Provide the [X, Y] coordinate of the cell's center where the given text is located.  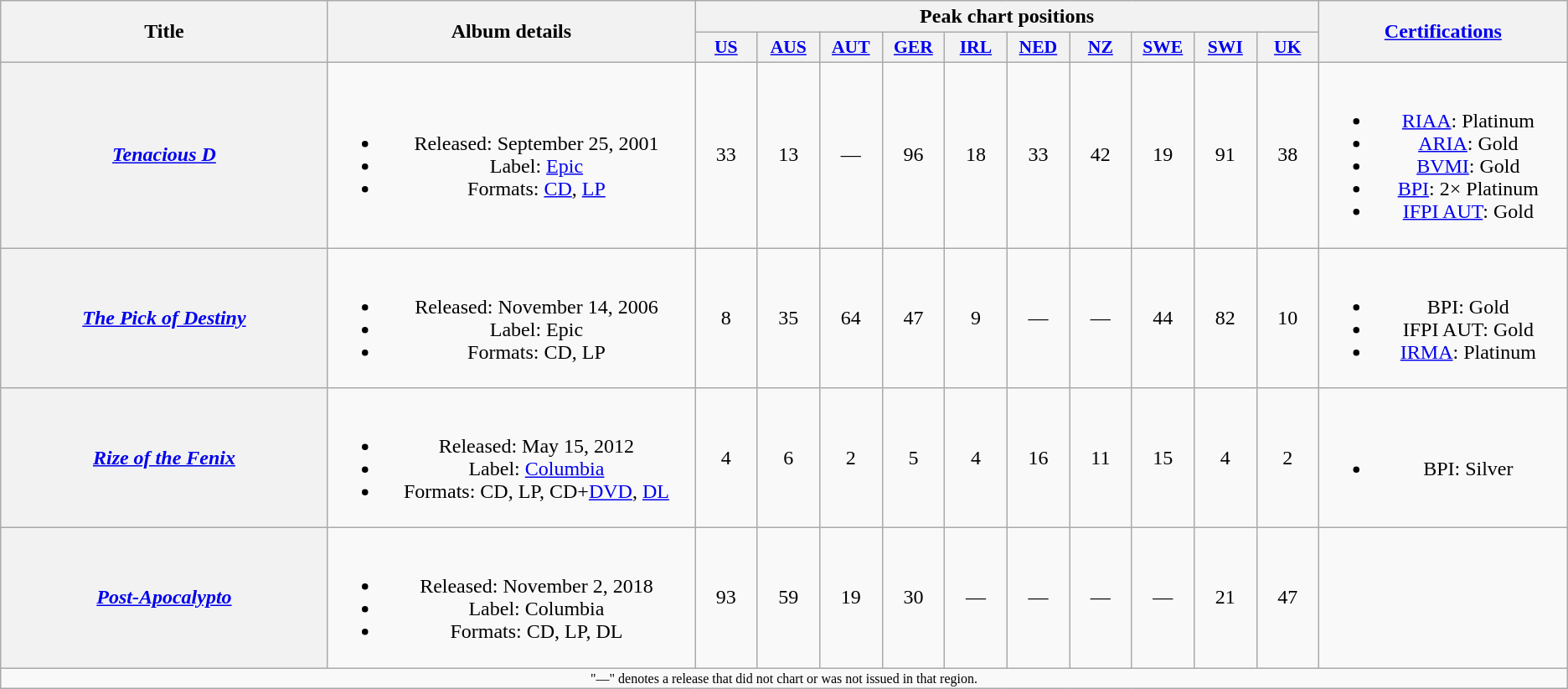
Released: November 14, 2006Label: EpicFormats: CD, LP [511, 319]
BPI: Silver [1442, 458]
AUS [789, 48]
13 [789, 154]
GER [913, 48]
IRL [976, 48]
11 [1101, 458]
UK [1287, 48]
8 [726, 319]
91 [1226, 154]
US [726, 48]
Released: September 25, 2001Label: EpicFormats: CD, LP [511, 154]
16 [1039, 458]
Rize of the Fenix [164, 458]
18 [976, 154]
38 [1287, 154]
5 [913, 458]
"—" denotes a release that did not chart or was not issued in that region. [784, 678]
64 [851, 319]
AUT [851, 48]
59 [789, 598]
SWI [1226, 48]
82 [1226, 319]
Released: May 15, 2012Label: ColumbiaFormats: CD, LP, CD+DVD, DL [511, 458]
NED [1039, 48]
Title [164, 32]
Tenacious D [164, 154]
BPI: GoldIFPI AUT: GoldIRMA: Platinum [1442, 319]
15 [1163, 458]
Album details [511, 32]
Peak chart positions [1007, 17]
44 [1163, 319]
9 [976, 319]
10 [1287, 319]
30 [913, 598]
93 [726, 598]
Post-Apocalypto [164, 598]
21 [1226, 598]
SWE [1163, 48]
NZ [1101, 48]
Certifications [1442, 32]
Released: November 2, 2018Label: ColumbiaFormats: CD, LP, DL [511, 598]
6 [789, 458]
The Pick of Destiny [164, 319]
42 [1101, 154]
96 [913, 154]
35 [789, 319]
RIAA: PlatinumARIA: GoldBVMI: GoldBPI: 2× PlatinumIFPI AUT: Gold [1442, 154]
